From the cell containing the given text, extract its center point as (x, y) coordinate. 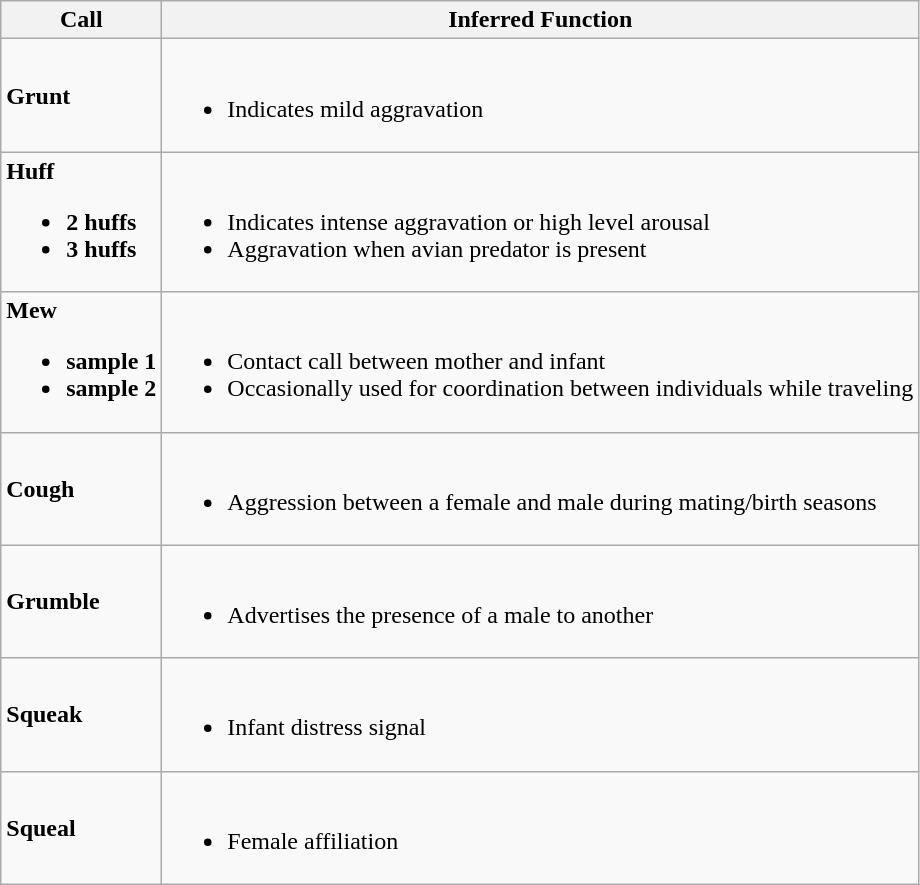
Contact call between mother and infantOccasionally used for coordination between individuals while traveling (540, 362)
Call (82, 20)
Grunt (82, 96)
Inferred Function (540, 20)
Advertises the presence of a male to another (540, 602)
Aggression between a female and male during mating/birth seasons (540, 488)
Female affiliation (540, 828)
Mewsample 1 sample 2 (82, 362)
Squeal (82, 828)
Infant distress signal (540, 714)
Cough (82, 488)
Indicates mild aggravation (540, 96)
Huff2 huffs 3 huffs (82, 222)
Grumble (82, 602)
Squeak (82, 714)
Indicates intense aggravation or high level arousalAggravation when avian predator is present (540, 222)
